Determine the (x, y) coordinate at the center of the cell enclosing the given text.  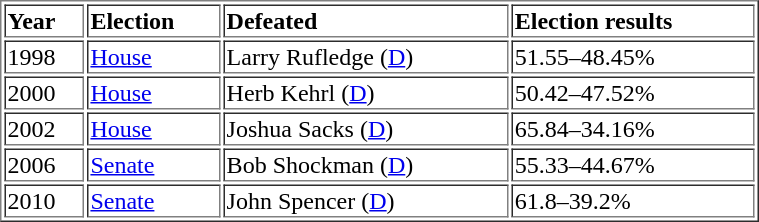
50.42–47.52% (633, 92)
Herb Kehrl (D) (366, 92)
Larry Rufledge (D) (366, 56)
Joshua Sacks (D) (366, 128)
2002 (44, 128)
61.8–39.2% (633, 200)
Election (154, 20)
Bob Shockman (D) (366, 164)
Defeated (366, 20)
65.84–34.16% (633, 128)
John Spencer (D) (366, 200)
Year (44, 20)
55.33–44.67% (633, 164)
2000 (44, 92)
51.55–48.45% (633, 56)
2006 (44, 164)
1998 (44, 56)
Election results (633, 20)
2010 (44, 200)
